Return [x, y] of the center of cell containing provided text 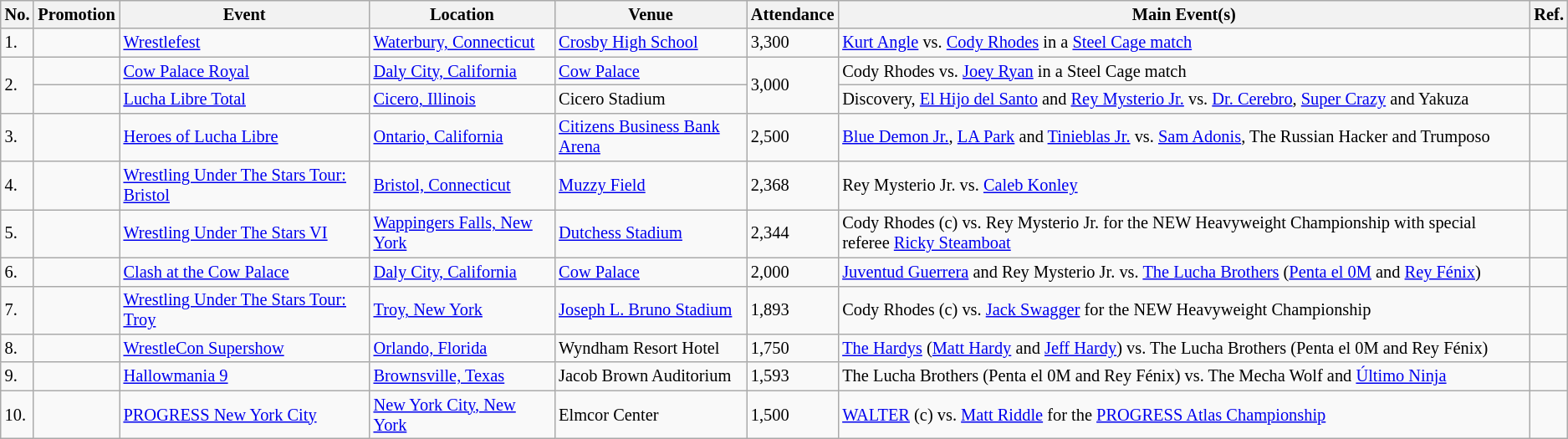
Elmcor Center [651, 415]
Wrestling Under The Stars Tour: Troy [244, 310]
Lucha Libre Total [244, 99]
Dutchess Stadium [651, 233]
8. [18, 348]
1,750 [793, 348]
1,593 [793, 376]
2,000 [793, 272]
Promotion [76, 14]
Cicero Stadium [651, 99]
Blue Demon Jr., LA Park and Tinieblas Jr. vs. Sam Adonis, The Russian Hacker and Trumposo [1184, 137]
Bristol, Connecticut [462, 186]
Hallowmania 9 [244, 376]
Heroes of Lucha Libre [244, 137]
No. [18, 14]
Orlando, Florida [462, 348]
3. [18, 137]
Crosby High School [651, 43]
Location [462, 14]
Wrestling Under The Stars Tour: Bristol [244, 186]
Wrestling Under The Stars VI [244, 233]
3,000 [793, 85]
The Hardys (Matt Hardy and Jeff Hardy) vs. The Lucha Brothers (Penta el 0M and Rey Fénix) [1184, 348]
WrestleCon Supershow [244, 348]
2. [18, 85]
Clash at the Cow Palace [244, 272]
Jacob Brown Auditorium [651, 376]
Waterbury, Connecticut [462, 43]
9. [18, 376]
Venue [651, 14]
Cicero, Illinois [462, 99]
2,344 [793, 233]
Muzzy Field [651, 186]
1,500 [793, 415]
Discovery, El Hijo del Santo and Rey Mysterio Jr. vs. Dr. Cerebro, Super Crazy and Yakuza [1184, 99]
Main Event(s) [1184, 14]
6. [18, 272]
10. [18, 415]
Wrestlefest [244, 43]
Wappingers Falls, New York [462, 233]
1,893 [793, 310]
2,500 [793, 137]
Citizens Business Bank Arena [651, 137]
2,368 [793, 186]
Wyndham Resort Hotel [651, 348]
1. [18, 43]
Cody Rhodes vs. Joey Ryan in a Steel Cage match [1184, 71]
Attendance [793, 14]
Cody Rhodes (c) vs. Jack Swagger for the NEW Heavyweight Championship [1184, 310]
4. [18, 186]
Ontario, California [462, 137]
Ref. [1549, 14]
Troy, New York [462, 310]
PROGRESS New York City [244, 415]
WALTER (c) vs. Matt Riddle for the PROGRESS Atlas Championship [1184, 415]
5. [18, 233]
Kurt Angle vs. Cody Rhodes in a Steel Cage match [1184, 43]
Cow Palace Royal [244, 71]
Event [244, 14]
Rey Mysterio Jr. vs. Caleb Konley [1184, 186]
Cody Rhodes (c) vs. Rey Mysterio Jr. for the NEW Heavyweight Championship with special referee Ricky Steamboat [1184, 233]
Juventud Guerrera and Rey Mysterio Jr. vs. The Lucha Brothers (Penta el 0M and Rey Fénix) [1184, 272]
The Lucha Brothers (Penta el 0M and Rey Fénix) vs. The Mecha Wolf and Último Ninja [1184, 376]
Joseph L. Bruno Stadium [651, 310]
3,300 [793, 43]
New York City, New York [462, 415]
7. [18, 310]
Brownsville, Texas [462, 376]
